Scan for the cell matching the given text and deliver its (X, Y) coordinate at center. 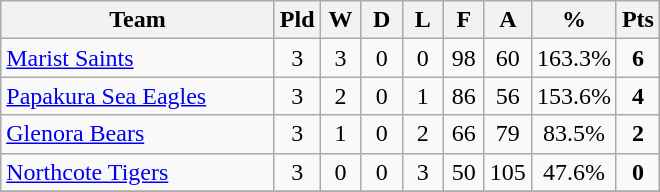
D (382, 20)
60 (508, 58)
W (340, 20)
47.6% (574, 172)
105 (508, 172)
6 (638, 58)
Northcote Tigers (138, 172)
Pts (638, 20)
Pld (297, 20)
Marist Saints (138, 58)
83.5% (574, 134)
50 (464, 172)
98 (464, 58)
Team (138, 20)
L (422, 20)
56 (508, 96)
A (508, 20)
163.3% (574, 58)
4 (638, 96)
Glenora Bears (138, 134)
153.6% (574, 96)
66 (464, 134)
% (574, 20)
Papakura Sea Eagles (138, 96)
79 (508, 134)
F (464, 20)
86 (464, 96)
